Search for the cell housing the specified text and yield its (X, Y) center coordinate. 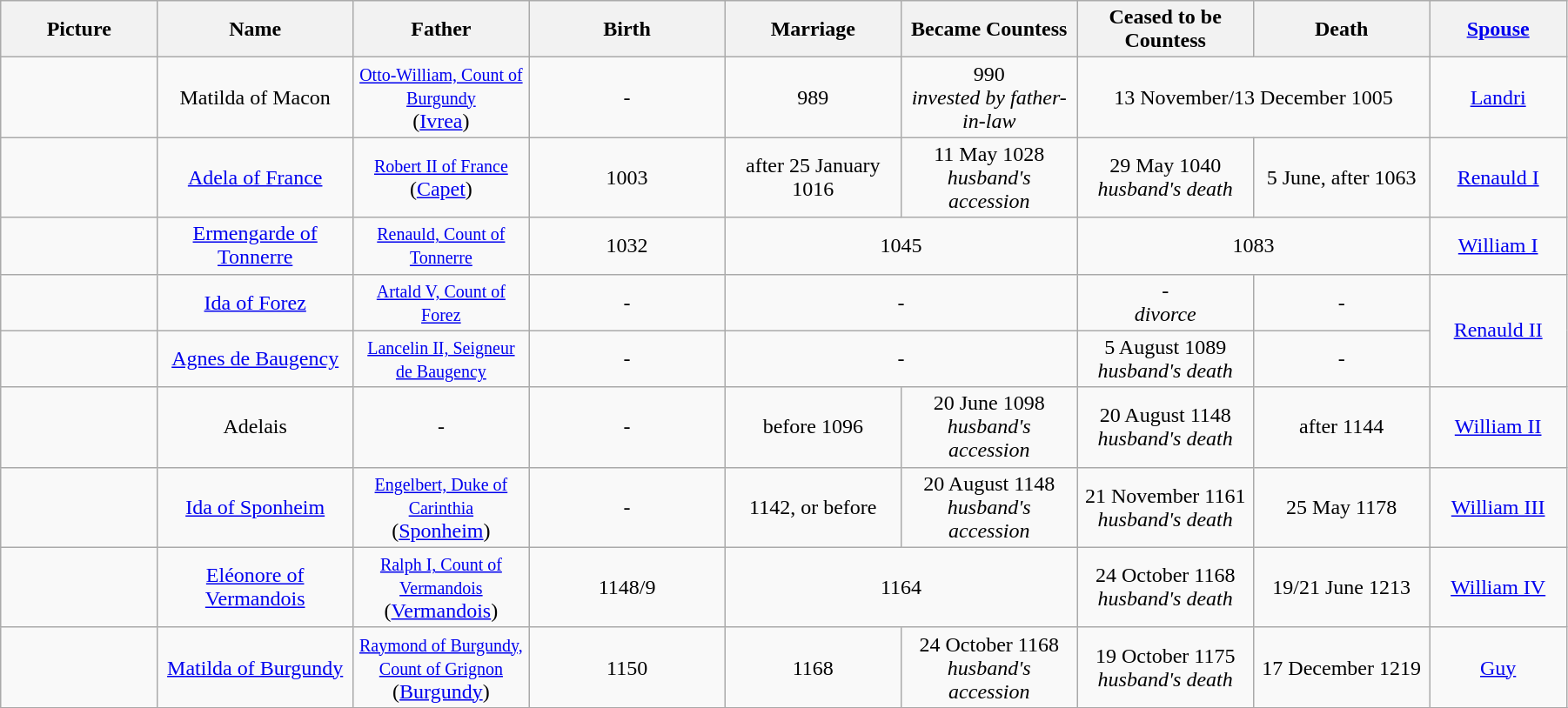
Ida of Sponheim (256, 507)
1083 (1253, 245)
William II (1498, 427)
Name (256, 30)
after 1144 (1341, 427)
24 October 1168husband's accession (989, 667)
25 May 1178 (1341, 507)
21 November 1161husband's death (1165, 507)
1168 (813, 667)
William III (1498, 507)
Lancelin II, Seigneur de Baugency (441, 358)
19 October 1175husband's death (1165, 667)
Ralph I, Count of Vermandois(Vermandois) (441, 587)
989 (813, 97)
13 November/13 December 1005 (1253, 97)
after 25 January 1016 (813, 177)
-divorce (1165, 303)
Matilda of Macon (256, 97)
Became Countess (989, 30)
1150 (627, 667)
Adelais (256, 427)
Landri (1498, 97)
Adela of France (256, 177)
before 1096 (813, 427)
20 August 1148husband's accession (989, 507)
24 October 1168husband's death (1165, 587)
1142, or before (813, 507)
1164 (901, 587)
Eléonore of Vermandois (256, 587)
Engelbert, Duke of Carinthia(Sponheim) (441, 507)
Artald V, Count of Forez (441, 303)
Agnes de Baugency (256, 358)
17 December 1219 (1341, 667)
Birth (627, 30)
5 June, after 1063 (1341, 177)
Father (441, 30)
Spouse (1498, 30)
1032 (627, 245)
Guy (1498, 667)
Renauld, Count of Tonnerre (441, 245)
Picture (79, 30)
Matilda of Burgundy (256, 667)
20 August 1148husband's death (1165, 427)
Death (1341, 30)
Ida of Forez (256, 303)
1045 (901, 245)
11 May 1028husband's accession (989, 177)
990invested by father-in-law (989, 97)
20 June 1098husband's accession (989, 427)
Ceased to be Countess (1165, 30)
1003 (627, 177)
Robert II of France(Capet) (441, 177)
William I (1498, 245)
29 May 1040husband's death (1165, 177)
Marriage (813, 30)
Raymond of Burgundy, Count of Grignon(Burgundy) (441, 667)
Renauld II (1498, 331)
19/21 June 1213 (1341, 587)
Ermengarde of Tonnerre (256, 245)
Renauld I (1498, 177)
Otto-William, Count of Burgundy(Ivrea) (441, 97)
William IV (1498, 587)
1148/9 (627, 587)
5 August 1089husband's death (1165, 358)
